From the cell containing the given text, extract its center point as [x, y] coordinate. 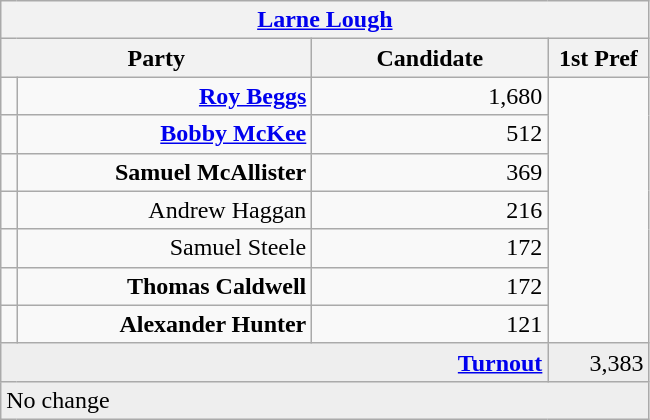
216 [430, 210]
Samuel Steele [164, 248]
3,383 [598, 362]
Samuel McAllister [164, 172]
Alexander Hunter [164, 324]
369 [430, 172]
Roy Beggs [164, 96]
Party [156, 58]
Thomas Caldwell [164, 286]
1,680 [430, 96]
512 [430, 134]
Andrew Haggan [164, 210]
121 [430, 324]
Larne Lough [325, 20]
1st Pref [598, 58]
Turnout [274, 362]
No change [325, 400]
Candidate [430, 58]
Bobby McKee [164, 134]
